Provide the (x, y) coordinate of the cell's center where the given text is located.  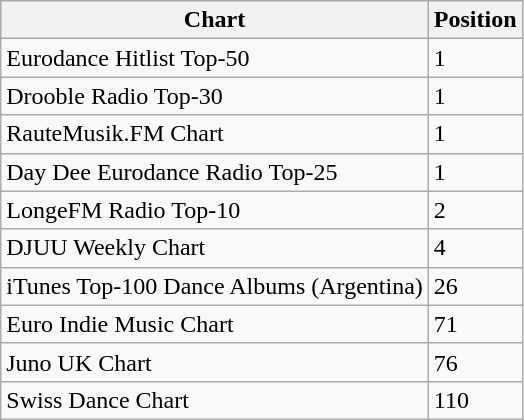
71 (475, 324)
LongeFM Radio Top-10 (215, 210)
Euro Indie Music Chart (215, 324)
iTunes Top-100 Dance Albums (Argentina) (215, 286)
DJUU Weekly Chart (215, 248)
Position (475, 20)
Swiss Dance Chart (215, 400)
2 (475, 210)
Day Dee Eurodance Radio Top-25 (215, 172)
Chart (215, 20)
76 (475, 362)
4 (475, 248)
RauteMusik.FM Chart (215, 134)
Eurodance Hitlist Top-50 (215, 58)
110 (475, 400)
Juno UK Chart (215, 362)
Drooble Radio Top-30 (215, 96)
26 (475, 286)
